Output the [X, Y] coordinate of the center of the cell containing the given text.  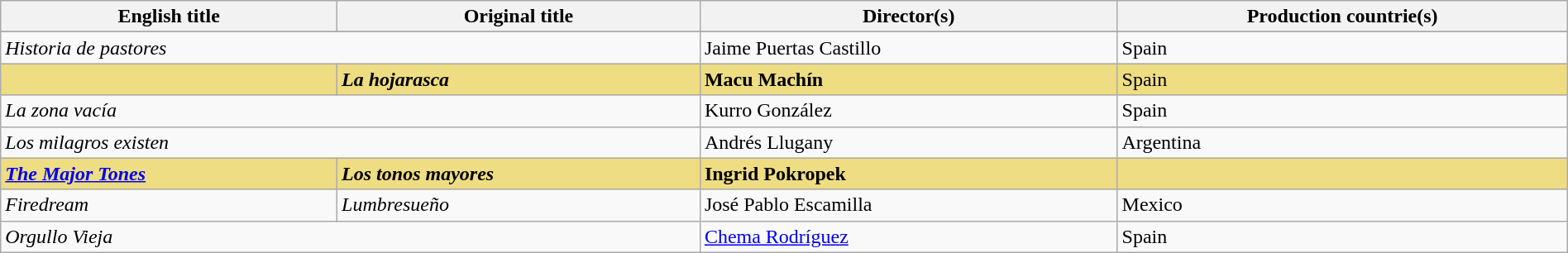
Macu Machín [908, 79]
La zona vacía [351, 111]
Andrés Llugany [908, 142]
José Pablo Escamilla [908, 205]
Argentina [1342, 142]
Ingrid Pokropek [908, 174]
Lumbresueño [519, 205]
Firedream [169, 205]
La hojarasca [519, 79]
Chema Rodríguez [908, 236]
Orgullo Vieja [351, 236]
English title [169, 17]
Production countrie(s) [1342, 17]
The Major Tones [169, 174]
Los milagros existen [351, 142]
Los tonos mayores [519, 174]
Original title [519, 17]
Mexico [1342, 205]
Jaime Puertas Castillo [908, 48]
Kurro González [908, 111]
Director(s) [908, 17]
Historia de pastores [351, 48]
